Find where the given text appears and provide that cell's center as [X, Y] coordinate. 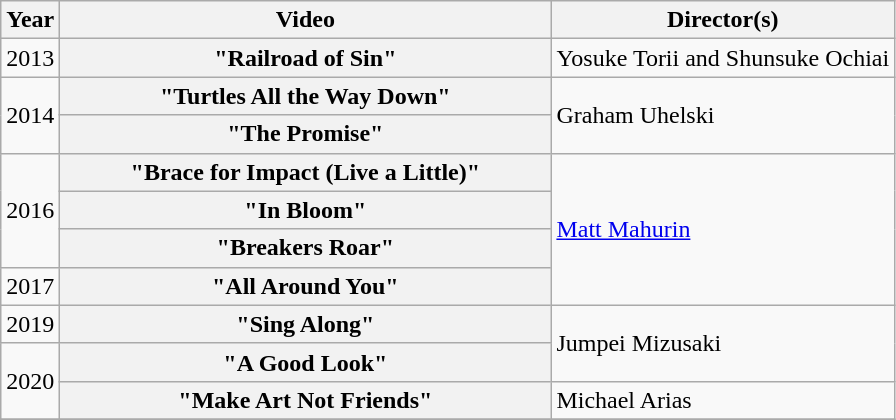
Graham Uhelski [723, 115]
Matt Mahurin [723, 229]
"Brace for Impact (Live a Little)" [306, 172]
"Breakers Roar" [306, 248]
2020 [30, 381]
Year [30, 20]
2013 [30, 58]
"In Bloom" [306, 210]
2014 [30, 115]
"Make Art Not Friends" [306, 400]
"Sing Along" [306, 324]
"Turtles All the Way Down" [306, 96]
Video [306, 20]
2017 [30, 286]
2019 [30, 324]
Director(s) [723, 20]
"A Good Look" [306, 362]
Michael Arias [723, 400]
Yosuke Torii and Shunsuke Ochiai [723, 58]
"All Around You" [306, 286]
"Railroad of Sin" [306, 58]
"The Promise" [306, 134]
2016 [30, 210]
Jumpei Mizusaki [723, 343]
